Return the (x, y) coordinate for the center point of the cell that contains the specified text.  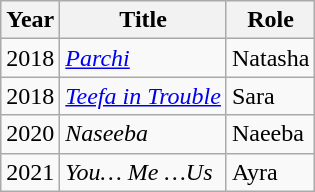
You… Me …Us (144, 172)
Parchi (144, 58)
Teefa in Trouble (144, 96)
Ayra (270, 172)
Naseeba (144, 134)
Sara (270, 96)
2021 (30, 172)
2020 (30, 134)
Natasha (270, 58)
Title (144, 20)
Year (30, 20)
Role (270, 20)
Naeeba (270, 134)
